Pinpoint the cell where the given text exists, returning its (X, Y) midpoint coordinate. 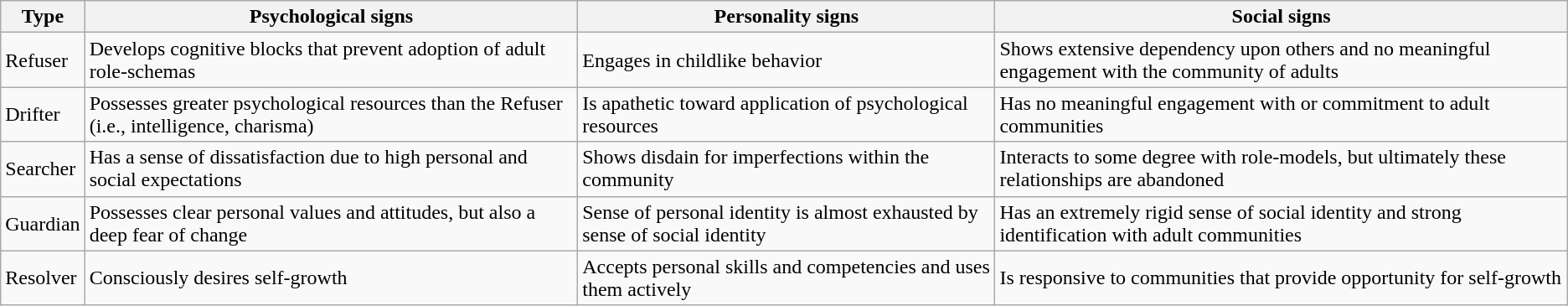
Psychological signs (332, 17)
Sense of personal identity is almost exhausted by sense of social identity (787, 223)
Shows disdain for imperfections within the community (787, 169)
Possesses clear personal values and attitudes, but also a deep fear of change (332, 223)
Engages in childlike behavior (787, 60)
Develops cognitive blocks that prevent adoption of adult role-schemas (332, 60)
Shows extensive dependency upon others and no meaningful engagement with the community of adults (1282, 60)
Is apathetic toward application of psychological resources (787, 114)
Is responsive to communities that provide opportunity for self-growth (1282, 278)
Guardian (43, 223)
Social signs (1282, 17)
Searcher (43, 169)
Resolver (43, 278)
Has no meaningful engagement with or commitment to adult communities (1282, 114)
Possesses greater psychological resources than the Refuser (i.e., intelligence, charisma) (332, 114)
Interacts to some degree with role-models, but ultimately these relationships are abandoned (1282, 169)
Drifter (43, 114)
Personality signs (787, 17)
Has a sense of dissatisfaction due to high personal and social expectations (332, 169)
Refuser (43, 60)
Consciously desires self-growth (332, 278)
Accepts personal skills and competencies and uses them actively (787, 278)
Has an extremely rigid sense of social identity and strong identification with adult communities (1282, 223)
Type (43, 17)
